Output the (x, y) coordinate of the center of the cell containing the given text.  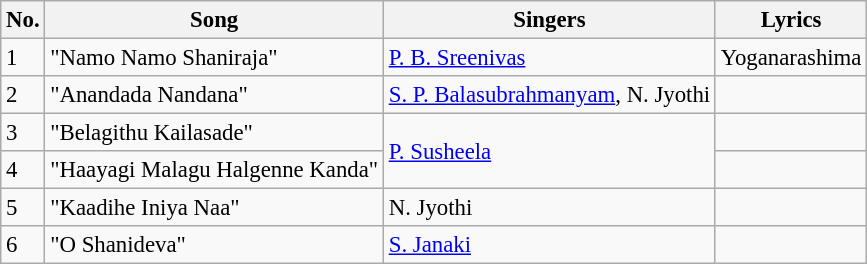
2 (23, 95)
"Kaadihe Iniya Naa" (214, 208)
N. Jyothi (549, 208)
Song (214, 20)
Lyrics (790, 20)
P. Susheela (549, 152)
No. (23, 20)
S. P. Balasubrahmanyam, N. Jyothi (549, 95)
6 (23, 245)
4 (23, 170)
"Anandada Nandana" (214, 95)
5 (23, 208)
"Namo Namo Shaniraja" (214, 58)
"Haayagi Malagu Halgenne Kanda" (214, 170)
"Belagithu Kailasade" (214, 133)
S. Janaki (549, 245)
Singers (549, 20)
1 (23, 58)
3 (23, 133)
"O Shanideva" (214, 245)
Yoganarashima (790, 58)
P. B. Sreenivas (549, 58)
